Return [x, y] of the center of cell containing provided text 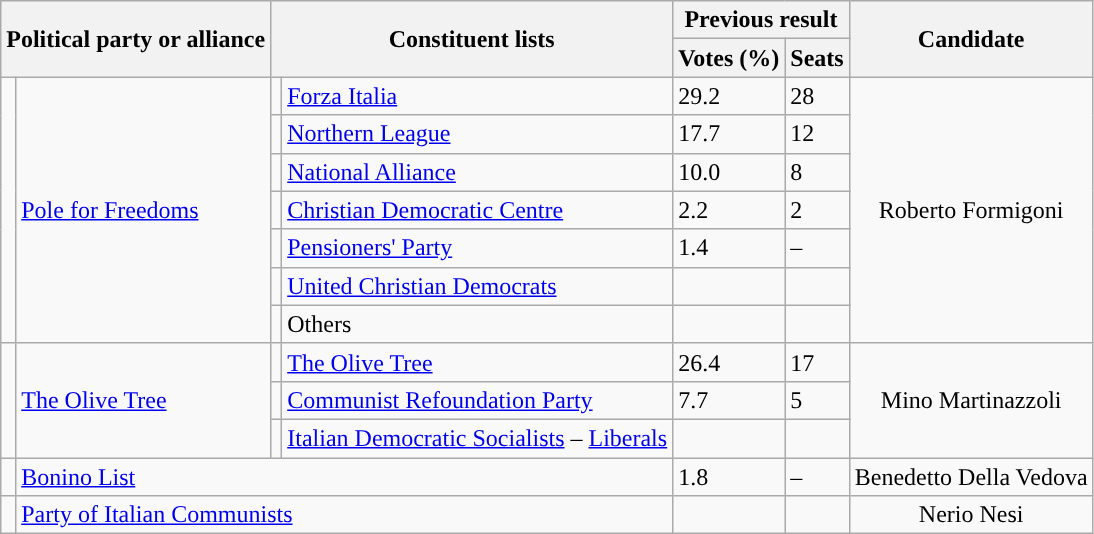
National Alliance [478, 172]
28 [817, 96]
Bonino List [344, 477]
Mino Martinazzoli [971, 400]
Seats [817, 58]
29.2 [729, 96]
Forza Italia [478, 96]
Votes (%) [729, 58]
2.2 [729, 210]
Communist Refoundation Party [478, 400]
26.4 [729, 362]
Benedetto Della Vedova [971, 477]
7.7 [729, 400]
17.7 [729, 134]
1.8 [729, 477]
Pensioners' Party [478, 248]
Previous result [762, 20]
Political party or alliance [136, 39]
Pole for Freedoms [144, 210]
10.0 [729, 172]
Italian Democratic Socialists – Liberals [478, 438]
Constituent lists [472, 39]
5 [817, 400]
2 [817, 210]
Northern League [478, 134]
8 [817, 172]
12 [817, 134]
Others [478, 324]
Roberto Formigoni [971, 210]
United Christian Democrats [478, 286]
Party of Italian Communists [344, 515]
Christian Democratic Centre [478, 210]
1.4 [729, 248]
Nerio Nesi [971, 515]
17 [817, 362]
Candidate [971, 39]
